Output the (x, y) coordinate of the center of the cell containing the given text.  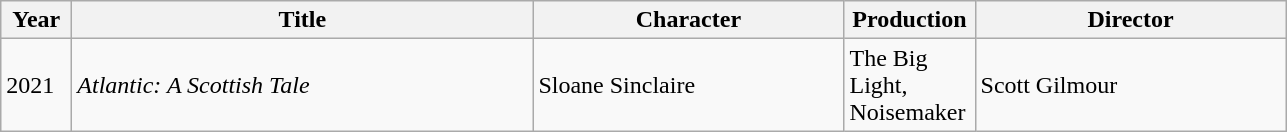
Director (1130, 20)
Production (910, 20)
The Big Light, Noisemaker (910, 85)
Scott Gilmour (1130, 85)
Atlantic: A Scottish Tale (302, 85)
Sloane Sinclaire (688, 85)
Year (36, 20)
Character (688, 20)
Title (302, 20)
2021 (36, 85)
